Output the [x, y] coordinate of the center of the cell containing the given text.  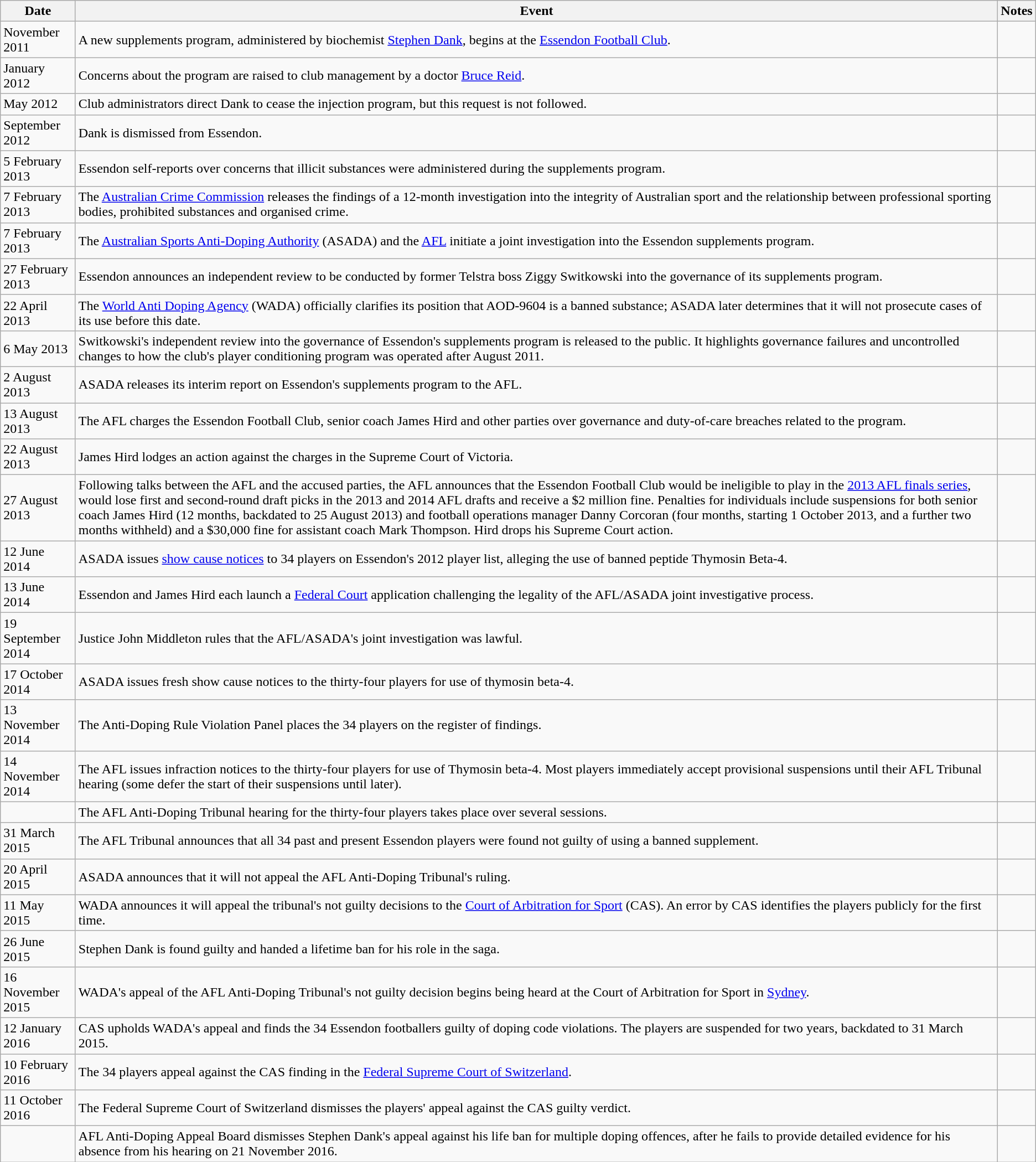
ASADA releases its interim report on Essendon's supplements program to the AFL. [537, 384]
17 October 2014 [38, 682]
The Federal Supreme Court of Switzerland dismisses the players' appeal against the CAS guilty verdict. [537, 1108]
20 April 2015 [38, 877]
31 March 2015 [38, 840]
22 August 2013 [38, 457]
11 October 2016 [38, 1108]
26 June 2015 [38, 949]
The 34 players appeal against the CAS finding in the Federal Supreme Court of Switzerland. [537, 1072]
Event [537, 11]
Notes [1017, 11]
A new supplements program, administered by biochemist Stephen Dank, begins at the Essendon Football Club. [537, 40]
The Anti-Doping Rule Violation Panel places the 34 players on the register of findings. [537, 725]
ASADA issues fresh show cause notices to the thirty-four players for use of thymosin beta-4. [537, 682]
Concerns about the program are raised to club management by a doctor Bruce Reid. [537, 75]
27 February 2013 [38, 277]
Dank is dismissed from Essendon. [537, 133]
13 August 2013 [38, 421]
The Australian Sports Anti-Doping Authority (ASADA) and the AFL initiate a joint investigation into the Essendon supplements program. [537, 240]
Essendon self-reports over concerns that illicit substances were administered during the supplements program. [537, 168]
Club administrators direct Dank to cease the injection program, but this request is not followed. [537, 104]
Essendon announces an independent review to be conducted by former Telstra boss Ziggy Switkowski into the governance of its supplements program. [537, 277]
12 January 2016 [38, 1035]
16 November 2015 [38, 992]
6 May 2013 [38, 349]
27 August 2013 [38, 508]
13 November 2014 [38, 725]
13 June 2014 [38, 595]
The AFL Anti-Doping Tribunal hearing for the thirty-four players takes place over several sessions. [537, 812]
Stephen Dank is found guilty and handed a lifetime ban for his role in the saga. [537, 949]
James Hird lodges an action against the charges in the Supreme Court of Victoria. [537, 457]
November 2011 [38, 40]
14 November 2014 [38, 776]
ASADA issues show cause notices to 34 players on Essendon's 2012 player list, alleging the use of banned peptide Thymosin Beta-4. [537, 559]
September 2012 [38, 133]
5 February 2013 [38, 168]
11 May 2015 [38, 912]
22 April 2013 [38, 312]
Date [38, 11]
January 2012 [38, 75]
10 February 2016 [38, 1072]
Justice John Middleton rules that the AFL/ASADA's joint investigation was lawful. [537, 638]
May 2012 [38, 104]
2 August 2013 [38, 384]
WADA's appeal of the AFL Anti-Doping Tribunal's not guilty decision begins being heard at the Court of Arbitration for Sport in Sydney. [537, 992]
19 September 2014 [38, 638]
The AFL Tribunal announces that all 34 past and present Essendon players were found not guilty of using a banned supplement. [537, 840]
12 June 2014 [38, 559]
Essendon and James Hird each launch a Federal Court application challenging the legality of the AFL/ASADA joint investigative process. [537, 595]
ASADA announces that it will not appeal the AFL Anti-Doping Tribunal's ruling. [537, 877]
